Return (X, Y) of the center of cell containing provided text 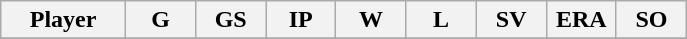
ERA (581, 20)
GS (231, 20)
SO (651, 20)
Player (64, 20)
L (441, 20)
W (371, 20)
IP (301, 20)
SV (511, 20)
G (160, 20)
